For the text-containing cell, return its midpoint in (X, Y) coordinate format. 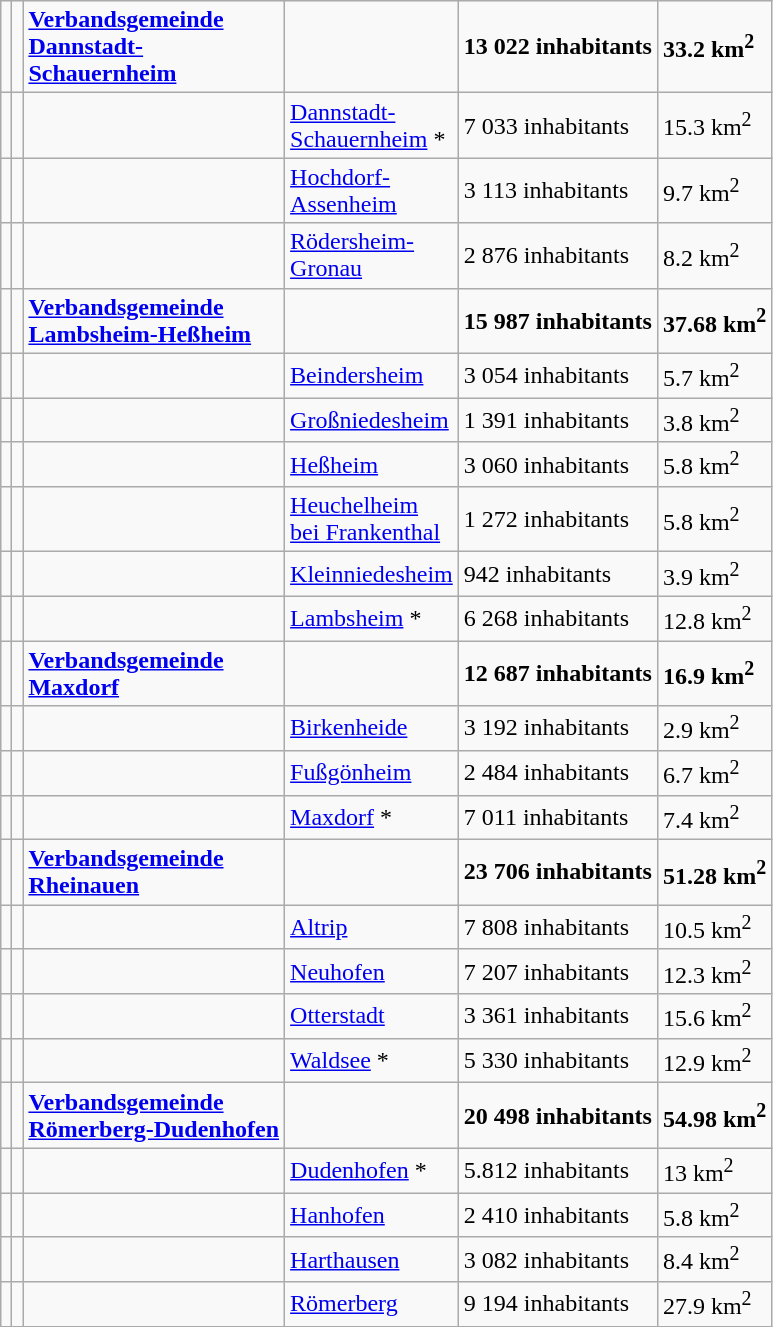
Kleinniedesheim (372, 574)
Verbandsgemeinde Lambsheim-Heßheim (154, 320)
Hochdorf-Assenheim (372, 190)
Römerberg (372, 1304)
3 054 inhabitants (558, 376)
3 082 inhabitants (558, 1260)
9 194 inhabitants (558, 1304)
3 361 inhabitants (558, 1016)
3 192 inhabitants (558, 728)
Heßheim (372, 464)
Großniedesheim (372, 420)
54.98 km2 (714, 1116)
3 060 inhabitants (558, 464)
Fußgönheim (372, 774)
Rödersheim-Gronau (372, 256)
5.7 km2 (714, 376)
2 876 inhabitants (558, 256)
33.2 km2 (714, 47)
Maxdorf * (372, 818)
20 498 inhabitants (558, 1116)
2 410 inhabitants (558, 1216)
12 687 inhabitants (558, 674)
3.8 km2 (714, 420)
3.9 km2 (714, 574)
27.9 km2 (714, 1304)
2.9 km2 (714, 728)
Hanhofen (372, 1216)
Verbandsgemeinde Römerberg-Dudenhofen (154, 1116)
Waldsee * (372, 1060)
6 268 inhabitants (558, 618)
15.6 km2 (714, 1016)
Verbandsgemeinde Rheinauen (154, 872)
Birkenheide (372, 728)
1 391 inhabitants (558, 420)
Otterstadt (372, 1016)
6.7 km2 (714, 774)
15.3 km2 (714, 126)
Heuchelheim bei Frankenthal (372, 520)
8.4 km2 (714, 1260)
15 987 inhabitants (558, 320)
7 033 inhabitants (558, 126)
8.2 km2 (714, 256)
Lambsheim * (372, 618)
7 808 inhabitants (558, 928)
Verbandsgemeinde Dannstadt-Schauernheim (154, 47)
2 484 inhabitants (558, 774)
Altrip (372, 928)
942 inhabitants (558, 574)
10.5 km2 (714, 928)
Dannstadt-Schauernheim * (372, 126)
13 022 inhabitants (558, 47)
Verbandsgemeinde Maxdorf (154, 674)
37.68 km2 (714, 320)
23 706 inhabitants (558, 872)
12.3 km2 (714, 972)
Beindersheim (372, 376)
51.28 km2 (714, 872)
Harthausen (372, 1260)
3 113 inhabitants (558, 190)
Neuhofen (372, 972)
13 km2 (714, 1170)
7 207 inhabitants (558, 972)
12.8 km2 (714, 618)
5.812 inhabitants (558, 1170)
16.9 km2 (714, 674)
Dudenhofen * (372, 1170)
7 011 inhabitants (558, 818)
1 272 inhabitants (558, 520)
7.4 km2 (714, 818)
5 330 inhabitants (558, 1060)
9.7 km2 (714, 190)
12.9 km2 (714, 1060)
